Scan for the cell matching the given text and deliver its [x, y] coordinate at center. 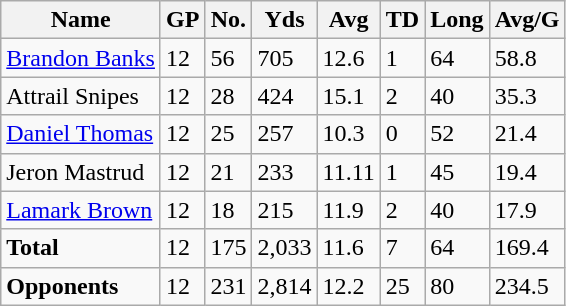
11.9 [348, 210]
Attrail Snipes [81, 96]
28 [228, 96]
58.8 [527, 58]
Brandon Banks [81, 58]
Name [81, 20]
Total [81, 248]
GP [182, 20]
35.3 [527, 96]
169.4 [527, 248]
52 [457, 134]
11.11 [348, 172]
15.1 [348, 96]
Daniel Thomas [81, 134]
424 [284, 96]
17.9 [527, 210]
11.6 [348, 248]
45 [457, 172]
12.2 [348, 286]
234.5 [527, 286]
56 [228, 58]
12.6 [348, 58]
21.4 [527, 134]
Long [457, 20]
175 [228, 248]
18 [228, 210]
2,033 [284, 248]
TD [402, 20]
Avg/G [527, 20]
Lamark Brown [81, 210]
233 [284, 172]
0 [402, 134]
21 [228, 172]
Jeron Mastrud [81, 172]
Yds [284, 20]
705 [284, 58]
7 [402, 248]
215 [284, 210]
2,814 [284, 286]
No. [228, 20]
Avg [348, 20]
Opponents [81, 286]
231 [228, 286]
80 [457, 286]
19.4 [527, 172]
257 [284, 134]
10.3 [348, 134]
